Extract the (x, y) coordinate from the center of the cell holding the provided text.  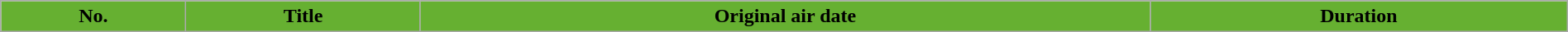
No. (93, 16)
Title (303, 16)
Original air date (785, 16)
Duration (1360, 16)
